Scan for the cell matching the given text and deliver its [x, y] coordinate at center. 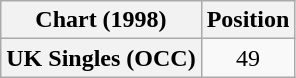
49 [248, 58]
UK Singles (OCC) [101, 58]
Position [248, 20]
Chart (1998) [101, 20]
